Search for the cell housing the specified text and yield its [x, y] center coordinate. 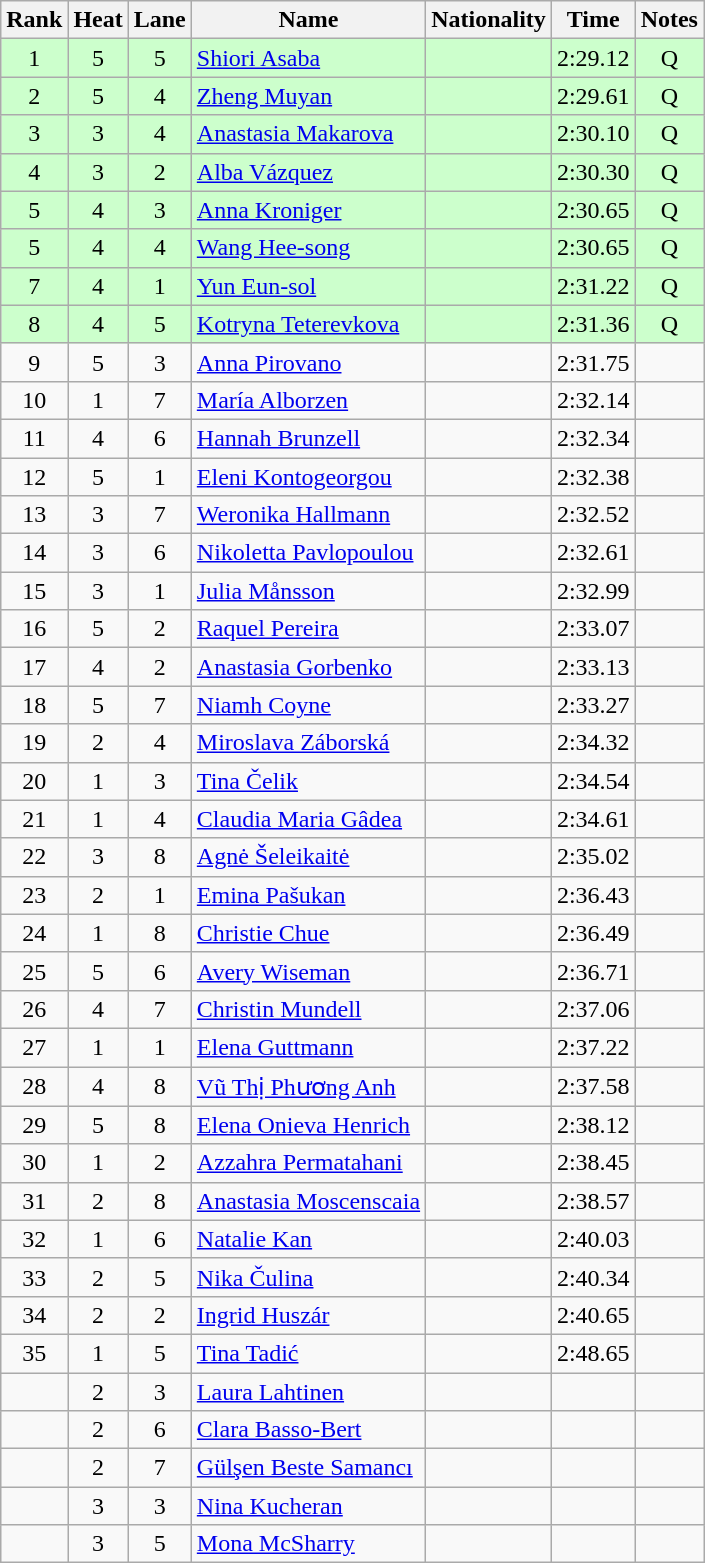
Agnė Šeleikaitė [308, 857]
2:32.61 [593, 553]
2:30.10 [593, 134]
2:33.13 [593, 667]
Tina Čelik [308, 781]
10 [34, 400]
Miroslava Záborská [308, 743]
Elena Onieva Henrich [308, 1125]
Clara Basso-Bert [308, 1430]
Anastasia Gorbenko [308, 667]
22 [34, 857]
Anastasia Moscenscaia [308, 1201]
Claudia Maria Gâdea [308, 819]
Avery Wiseman [308, 971]
2:38.57 [593, 1201]
Lane [160, 20]
26 [34, 1009]
2:34.32 [593, 743]
Natalie Kan [308, 1239]
32 [34, 1239]
19 [34, 743]
2:36.49 [593, 933]
Laura Lahtinen [308, 1391]
Tina Tadić [308, 1353]
2:32.38 [593, 477]
15 [34, 591]
21 [34, 819]
14 [34, 553]
13 [34, 515]
Name [308, 20]
Emina Pašukan [308, 895]
Time [593, 20]
Julia Månsson [308, 591]
2:36.43 [593, 895]
Gülşen Beste Samancı [308, 1468]
2:34.54 [593, 781]
Christie Chue [308, 933]
Rank [34, 20]
Anna Kroniger [308, 210]
2:31.36 [593, 324]
Vũ Thị Phương Anh [308, 1086]
Notes [669, 20]
35 [34, 1353]
2:40.34 [593, 1277]
2:40.03 [593, 1239]
9 [34, 362]
2:33.07 [593, 629]
2:37.58 [593, 1086]
Anna Pirovano [308, 362]
2:32.52 [593, 515]
María Alborzen [308, 400]
34 [34, 1315]
Zheng Muyan [308, 96]
2:37.22 [593, 1047]
30 [34, 1163]
2:40.65 [593, 1315]
11 [34, 438]
17 [34, 667]
Nina Kucheran [308, 1506]
2:38.45 [593, 1163]
Mona McSharry [308, 1544]
Azzahra Permatahani [308, 1163]
2:35.02 [593, 857]
Nika Čulina [308, 1277]
27 [34, 1047]
16 [34, 629]
Heat [98, 20]
Hannah Brunzell [308, 438]
2:32.34 [593, 438]
2:48.65 [593, 1353]
2:31.75 [593, 362]
2:32.99 [593, 591]
Eleni Kontogeorgou [308, 477]
24 [34, 933]
2:29.12 [593, 58]
2:30.30 [593, 172]
18 [34, 705]
33 [34, 1277]
Alba Vázquez [308, 172]
2:29.61 [593, 96]
Wang Hee-song [308, 248]
25 [34, 971]
31 [34, 1201]
2:36.71 [593, 971]
2:37.06 [593, 1009]
12 [34, 477]
2:31.22 [593, 286]
Yun Eun-sol [308, 286]
Raquel Pereira [308, 629]
2:34.61 [593, 819]
Weronika Hallmann [308, 515]
Shiori Asaba [308, 58]
2:33.27 [593, 705]
29 [34, 1125]
28 [34, 1086]
Christin Mundell [308, 1009]
Nationality [489, 20]
23 [34, 895]
Elena Guttmann [308, 1047]
Anastasia Makarova [308, 134]
Kotryna Teterevkova [308, 324]
Niamh Coyne [308, 705]
2:38.12 [593, 1125]
Nikoletta Pavlopoulou [308, 553]
2:32.14 [593, 400]
20 [34, 781]
Ingrid Huszár [308, 1315]
